Extract the (x, y) coordinate from the center of the cell holding the provided text.  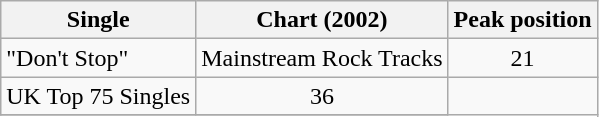
Single (98, 20)
UK Top 75 Singles (98, 96)
36 (322, 96)
21 (522, 58)
"Don't Stop" (98, 58)
Mainstream Rock Tracks (322, 58)
Peak position (522, 20)
Chart (2002) (322, 20)
